Find where the given text appears and provide that cell's center as (x, y) coordinate. 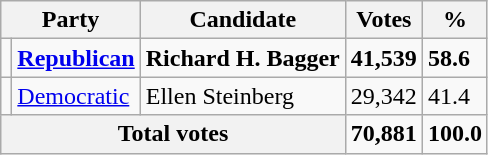
Richard H. Bagger (242, 58)
29,342 (384, 96)
Party (71, 20)
41,539 (384, 58)
Democratic (76, 96)
100.0 (454, 134)
Total votes (174, 134)
41.4 (454, 96)
Ellen Steinberg (242, 96)
Candidate (242, 20)
Republican (76, 58)
70,881 (384, 134)
Votes (384, 20)
% (454, 20)
58.6 (454, 58)
